For the text-containing cell, return its midpoint in [X, Y] coordinate format. 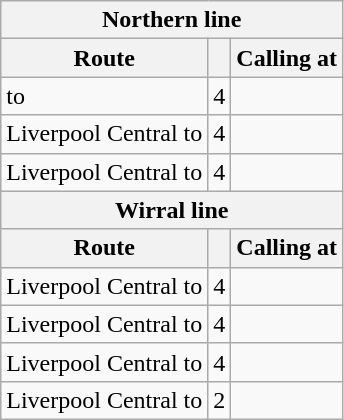
Wirral line [172, 210]
to [104, 96]
Northern line [172, 20]
2 [220, 400]
